Pinpoint the cell where the given text exists, returning its [X, Y] midpoint coordinate. 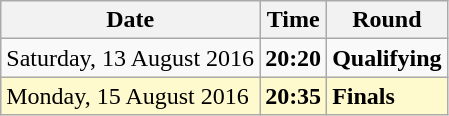
Time [294, 20]
Finals [387, 96]
20:35 [294, 96]
Round [387, 20]
Monday, 15 August 2016 [130, 96]
Date [130, 20]
Saturday, 13 August 2016 [130, 58]
20:20 [294, 58]
Qualifying [387, 58]
